Scan for the cell matching the given text and deliver its [x, y] coordinate at center. 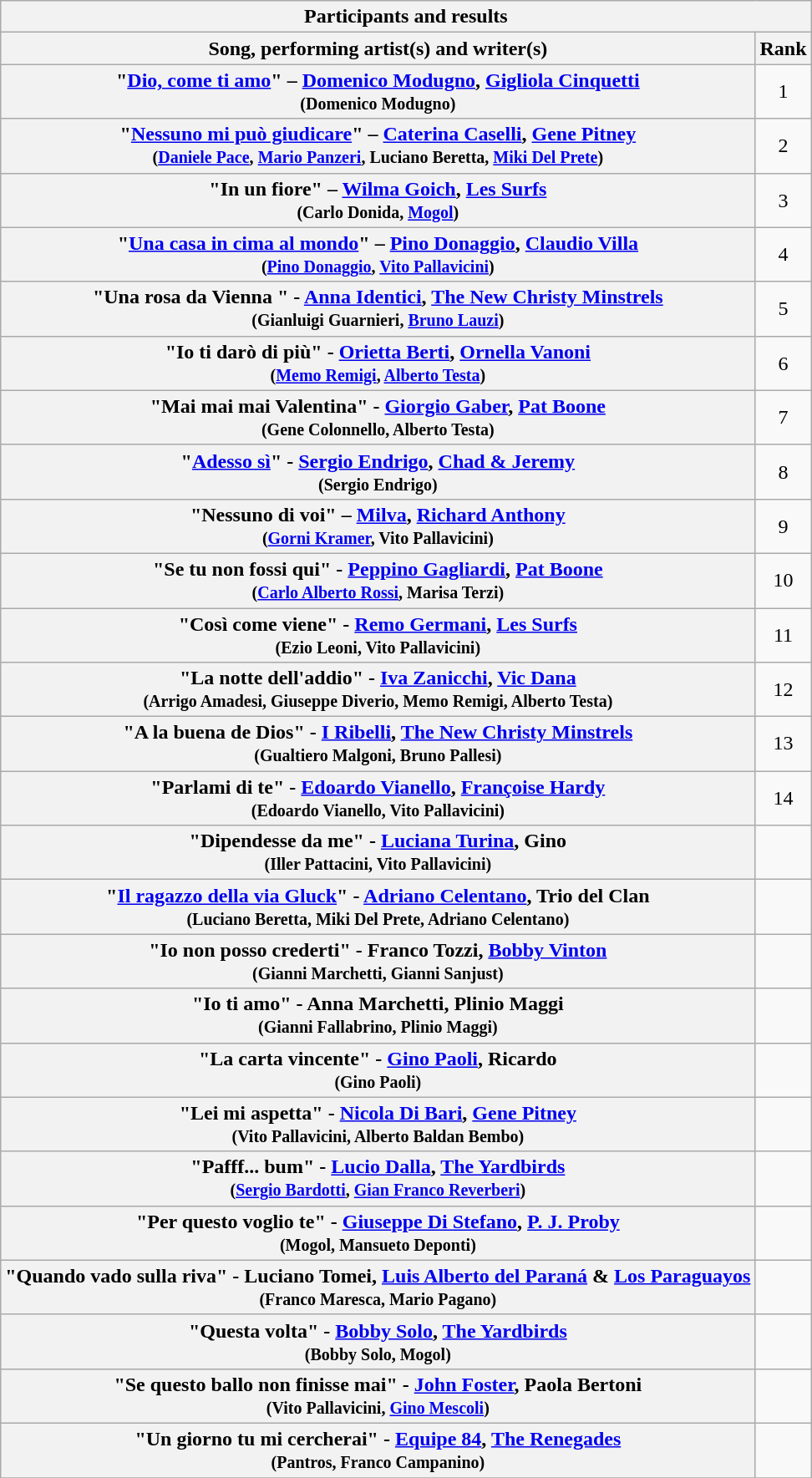
"Io ti darò di più" - Orietta Berti, Ornella Vanoni (Memo Remigi, Alberto Testa) [378, 363]
"Adesso sì" - Sergio Endrigo, Chad & Jeremy (Sergio Endrigo) [378, 471]
"Una rosa da Vienna " - Anna Identici, The New Christy Minstrels (Gianluigi Guarnieri, Bruno Lauzi) [378, 309]
"Una casa in cima al mondo" – Pino Donaggio, Claudio Villa (Pino Donaggio, Vito Pallavicini) [378, 254]
8 [784, 471]
"Se tu non fossi qui" - Peppino Gagliardi, Pat Boone (Carlo Alberto Rossi, Marisa Terzi) [378, 580]
"In un fiore" – Wilma Goich, Les Surfs (Carlo Donida, Mogol) [378, 201]
3 [784, 201]
9 [784, 526]
"Pafff... bum" - Lucio Dalla, The Yardbirds (Sergio Bardotti, Gian Franco Reverberi) [378, 1178]
"Quando vado sulla riva" - Luciano Tomei, Luis Alberto del Paraná & Los Paraguayos (Franco Maresca, Mario Pagano) [378, 1287]
11 [784, 635]
Rank [784, 48]
"Mai mai mai Valentina" - Giorgio Gaber, Pat Boone (Gene Colonnello, Alberto Testa) [378, 418]
"Parlami di te" - Edoardo Vianello, Françoise Hardy (Edoardo Vianello, Vito Pallavicini) [378, 799]
"Se questo ballo non finisse mai" - John Foster, Paola Bertoni (Vito Pallavicini, Gino Mescoli) [378, 1395]
"A la buena de Dios" - I Ribelli, The New Christy Minstrels (Gualtiero Malgoni, Bruno Pallesi) [378, 744]
6 [784, 363]
"Nessuno mi può giudicare" – Caterina Caselli, Gene Pitney (Daniele Pace, Mario Panzeri, Luciano Beretta, Miki Del Prete) [378, 145]
7 [784, 418]
13 [784, 744]
1 [784, 92]
"Nessuno di voi" – Milva, Richard Anthony (Gorni Kramer, Vito Pallavicini) [378, 526]
"La notte dell'addio" - Iva Zanicchi, Vic Dana (Arrigo Amadesi, Giuseppe Diverio, Memo Remigi, Alberto Testa) [378, 690]
5 [784, 309]
"Per questo voglio te" - Giuseppe Di Stefano, P. J. Proby (Mogol, Mansueto Deponti) [378, 1233]
"Il ragazzo della via Gluck" - Adriano Celentano, Trio del Clan (Luciano Beretta, Miki Del Prete, Adriano Celentano) [378, 907]
"Un giorno tu mi cercherai" - Equipe 84, The Renegades (Pantros, Franco Campanino) [378, 1450]
12 [784, 690]
"Io ti amo" - Anna Marchetti, Plinio Maggi (Gianni Fallabrino, Plinio Maggi) [378, 1016]
"Dio, come ti amo" – Domenico Modugno, Gigliola Cinquetti (Domenico Modugno) [378, 92]
Participants and results [406, 17]
2 [784, 145]
"Questa volta" - Bobby Solo, The Yardbirds (Bobby Solo, Mogol) [378, 1342]
"Dipendesse da me" - Luciana Turina, Gino (Iller Pattacini, Vito Pallavicini) [378, 852]
14 [784, 799]
"Lei mi aspetta" - Nicola Di Bari, Gene Pitney (Vito Pallavicini, Alberto Baldan Bembo) [378, 1125]
4 [784, 254]
"Così come viene" - Remo Germani, Les Surfs (Ezio Leoni, Vito Pallavicini) [378, 635]
"Io non posso crederti" - Franco Tozzi, Bobby Vinton (Gianni Marchetti, Gianni Sanjust) [378, 961]
Song, performing artist(s) and writer(s) [378, 48]
"La carta vincente" - Gino Paoli, Ricardo (Gino Paoli) [378, 1069]
10 [784, 580]
